Pinpoint the cell where the given text exists, returning its (X, Y) midpoint coordinate. 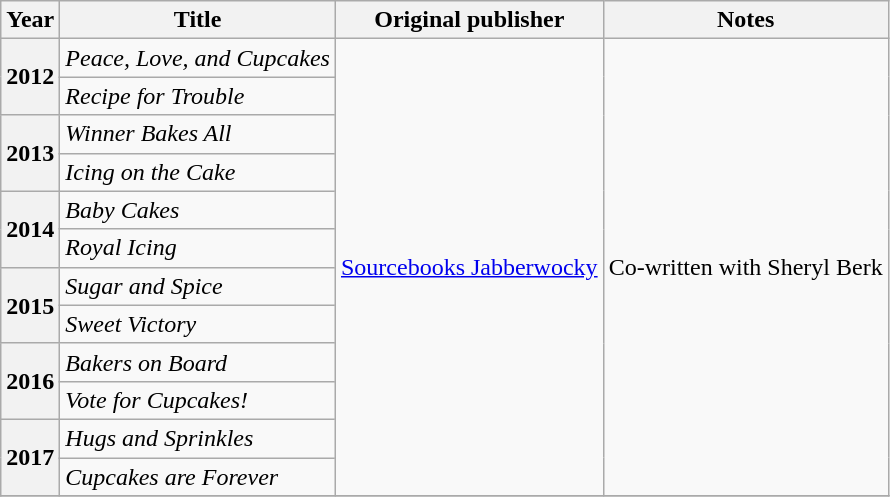
2012 (30, 77)
Peace, Love, and Cupcakes (198, 58)
Title (198, 20)
Sourcebooks Jabberwocky (469, 268)
Recipe for Trouble (198, 96)
Vote for Cupcakes! (198, 400)
Hugs and Sprinkles (198, 438)
Sugar and Spice (198, 286)
Original publisher (469, 20)
Baby Cakes (198, 210)
2015 (30, 305)
Icing on the Cake (198, 172)
2014 (30, 229)
Royal Icing (198, 248)
Cupcakes are Forever (198, 477)
Bakers on Board (198, 362)
Sweet Victory (198, 324)
Notes (746, 20)
2013 (30, 153)
2016 (30, 381)
Co-written with Sheryl Berk (746, 268)
Winner Bakes All (198, 134)
Year (30, 20)
2017 (30, 457)
